Extract the [X, Y] coordinate from the center of the cell holding the provided text.  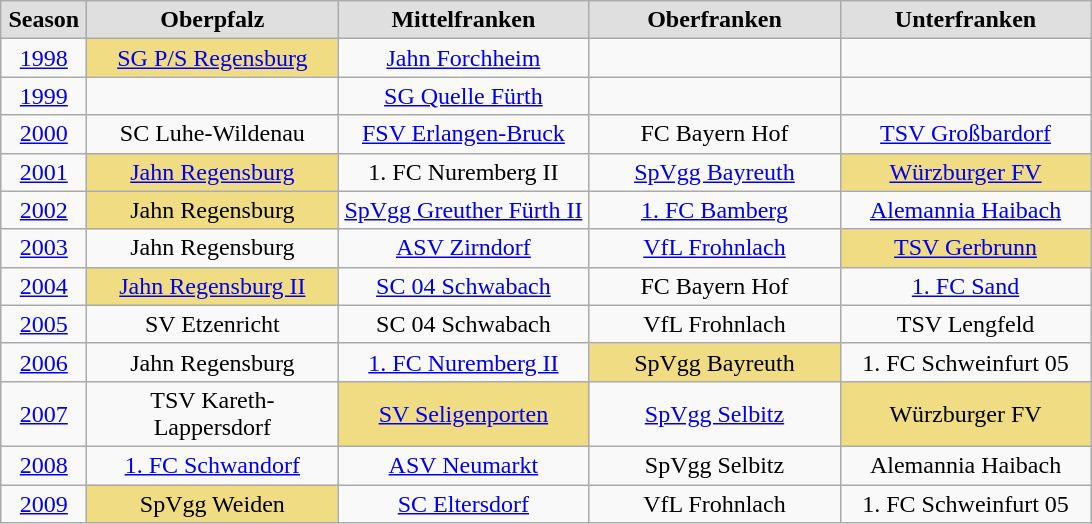
SC Luhe-Wildenau [212, 134]
Jahn Forchheim [464, 58]
SG Quelle Fürth [464, 96]
2007 [44, 414]
2000 [44, 134]
Mittelfranken [464, 20]
FSV Erlangen-Bruck [464, 134]
1998 [44, 58]
1. FC Bamberg [714, 210]
2002 [44, 210]
TSV Gerbrunn [966, 248]
Unterfranken [966, 20]
2001 [44, 172]
ASV Neumarkt [464, 465]
TSV Kareth-Lappersdorf [212, 414]
Jahn Regensburg II [212, 286]
1. FC Sand [966, 286]
2006 [44, 362]
1. FC Schwandorf [212, 465]
TSV Großbardorf [966, 134]
2003 [44, 248]
Oberpfalz [212, 20]
1999 [44, 96]
SpVgg Greuther Fürth II [464, 210]
2009 [44, 503]
SV Seligenporten [464, 414]
2008 [44, 465]
SG P/S Regensburg [212, 58]
2004 [44, 286]
Season [44, 20]
ASV Zirndorf [464, 248]
SV Etzenricht [212, 324]
TSV Lengfeld [966, 324]
SC Eltersdorf [464, 503]
2005 [44, 324]
Oberfranken [714, 20]
SpVgg Weiden [212, 503]
